Output the [x, y] coordinate of the center of the cell containing the given text.  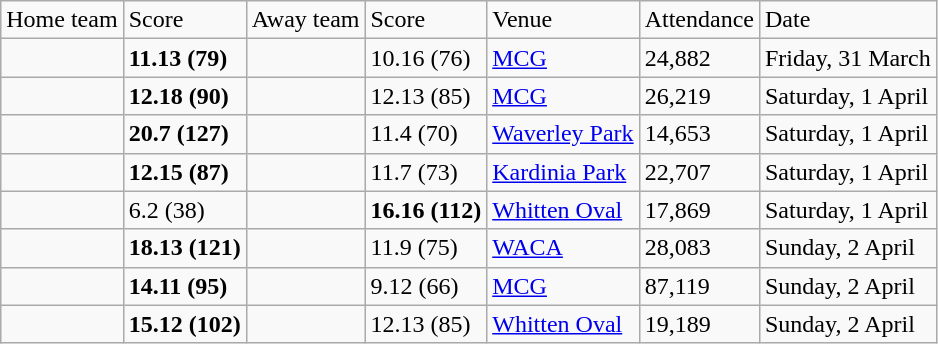
11.9 (75) [426, 248]
Attendance [699, 20]
Date [848, 20]
Friday, 31 March [848, 58]
Home team [62, 20]
19,189 [699, 324]
16.16 (112) [426, 210]
15.12 (102) [184, 324]
17,869 [699, 210]
28,083 [699, 248]
10.16 (76) [426, 58]
Venue [563, 20]
WACA [563, 248]
Kardinia Park [563, 172]
20.7 (127) [184, 134]
12.15 (87) [184, 172]
22,707 [699, 172]
14,653 [699, 134]
Away team [306, 20]
11.4 (70) [426, 134]
11.13 (79) [184, 58]
26,219 [699, 96]
11.7 (73) [426, 172]
6.2 (38) [184, 210]
Waverley Park [563, 134]
24,882 [699, 58]
12.18 (90) [184, 96]
87,119 [699, 286]
18.13 (121) [184, 248]
14.11 (95) [184, 286]
9.12 (66) [426, 286]
